Identify which cell holds the provided text, then report its (x, y) central coordinate. 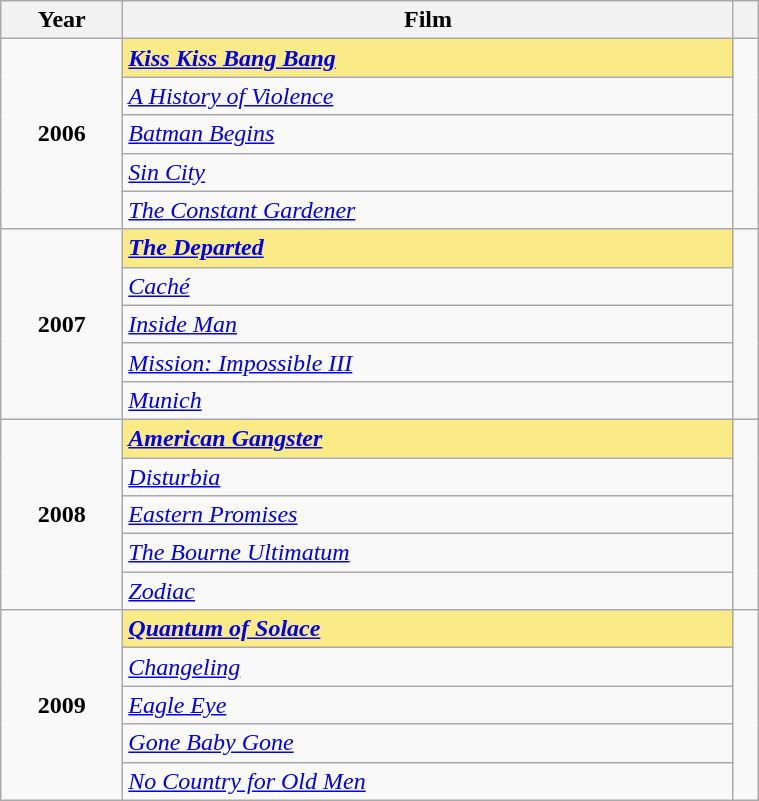
The Constant Gardener (428, 210)
No Country for Old Men (428, 781)
Mission: Impossible III (428, 362)
The Bourne Ultimatum (428, 553)
Disturbia (428, 477)
Eagle Eye (428, 705)
A History of Violence (428, 96)
Caché (428, 286)
Eastern Promises (428, 515)
Batman Begins (428, 134)
American Gangster (428, 438)
Year (62, 20)
Munich (428, 400)
2007 (62, 324)
The Departed (428, 248)
2006 (62, 134)
Changeling (428, 667)
Kiss Kiss Bang Bang (428, 58)
Inside Man (428, 324)
Gone Baby Gone (428, 743)
2008 (62, 514)
Zodiac (428, 591)
Film (428, 20)
Quantum of Solace (428, 629)
2009 (62, 705)
Sin City (428, 172)
